Extract the [x, y] coordinate from the center of the cell holding the provided text.  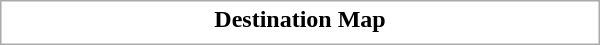
Destination Map [300, 19]
